Determine the [X, Y] coordinate at the center of the cell enclosing the given text.  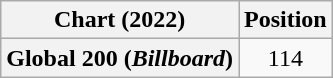
Position [285, 20]
Chart (2022) [120, 20]
Global 200 (Billboard) [120, 58]
114 [285, 58]
